Return (X, Y) of the center of cell containing provided text 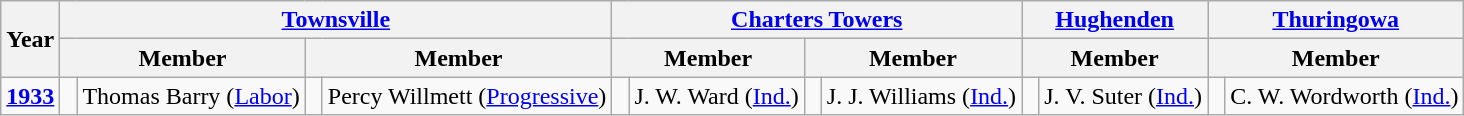
J. W. Ward (Ind.) (716, 96)
Percy Willmett (Progressive) (467, 96)
C. W. Wordworth (Ind.) (1344, 96)
Townsville (336, 20)
Charters Towers (817, 20)
1933 (30, 96)
Thomas Barry (Labor) (191, 96)
Year (30, 39)
J. V. Suter (Ind.) (1124, 96)
J. J. Williams (Ind.) (921, 96)
Hughenden (1115, 20)
Thuringowa (1336, 20)
